Extract the [x, y] coordinate from the center of the cell holding the provided text.  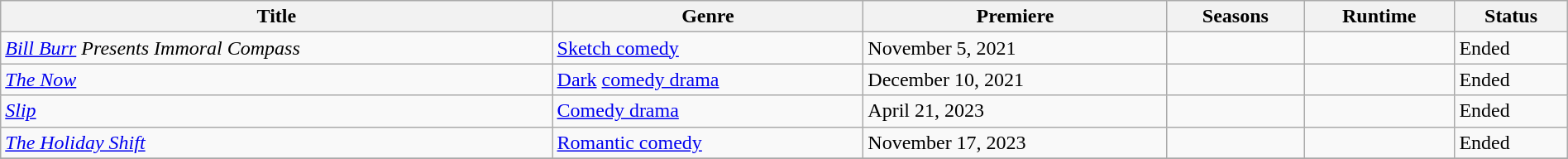
Romantic comedy [708, 142]
The Holiday Shift [276, 142]
Genre [708, 17]
December 10, 2021 [1016, 79]
Sketch comedy [708, 48]
Status [1511, 17]
Dark comedy drama [708, 79]
The Now [276, 79]
Seasons [1236, 17]
November 5, 2021 [1016, 48]
Runtime [1379, 17]
Title [276, 17]
Bill Burr Presents Immoral Compass [276, 48]
Premiere [1016, 17]
April 21, 2023 [1016, 111]
Comedy drama [708, 111]
November 17, 2023 [1016, 142]
Slip [276, 111]
